For the text-containing cell, return its midpoint in [x, y] coordinate format. 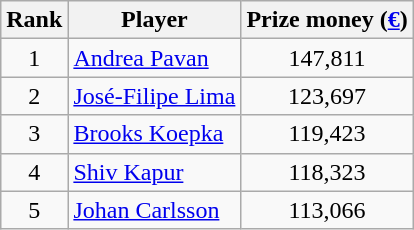
Prize money (€) [327, 20]
Brooks Koepka [154, 134]
5 [34, 210]
Johan Carlsson [154, 210]
3 [34, 134]
2 [34, 96]
119,423 [327, 134]
118,323 [327, 172]
Shiv Kapur [154, 172]
123,697 [327, 96]
José-Filipe Lima [154, 96]
Andrea Pavan [154, 58]
4 [34, 172]
1 [34, 58]
Player [154, 20]
113,066 [327, 210]
147,811 [327, 58]
Rank [34, 20]
